Output the (x, y) coordinate of the center of the cell containing the given text.  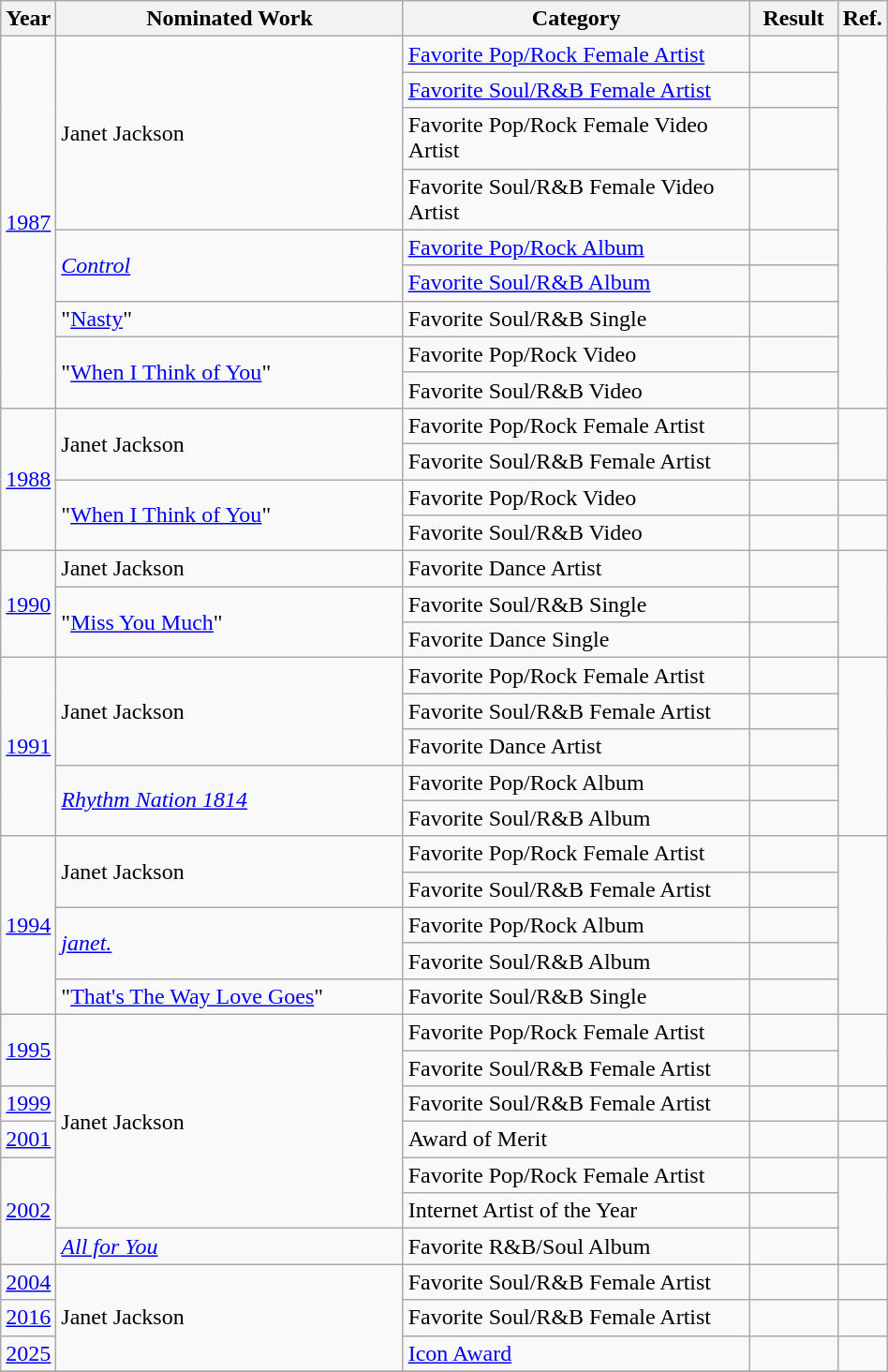
"Nasty" (229, 319)
1990 (28, 604)
"Miss You Much" (229, 622)
1991 (28, 747)
1994 (28, 925)
Result (793, 19)
1995 (28, 1050)
Rhythm Nation 1814 (229, 800)
Favorite R&B/Soul Album (576, 1246)
Ref. (862, 19)
Year (28, 19)
Favorite Pop/Rock Female Video Artist (576, 139)
1988 (28, 479)
janet. (229, 943)
Internet Artist of the Year (576, 1211)
Favorite Soul/R&B Female Video Artist (576, 199)
2002 (28, 1211)
"That's The Way Love Goes" (229, 996)
Control (229, 265)
2016 (28, 1318)
Nominated Work (229, 19)
2025 (28, 1353)
1987 (28, 223)
Award of Merit (576, 1140)
2001 (28, 1140)
Icon Award (576, 1353)
All for You (229, 1246)
2004 (28, 1282)
Favorite Dance Single (576, 640)
Category (576, 19)
1999 (28, 1104)
